Provide the (X, Y) coordinate of the cell's center where the given text is located.  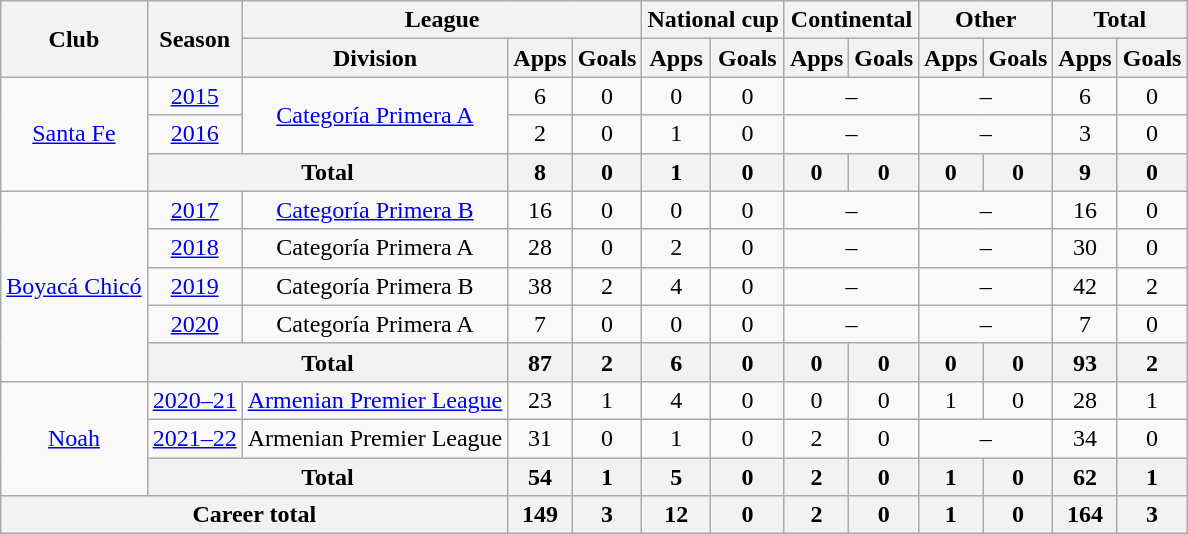
Other (986, 20)
54 (540, 477)
2017 (194, 210)
2019 (194, 286)
93 (1085, 362)
2020 (194, 324)
5 (676, 477)
Continental (851, 20)
149 (540, 515)
National cup (713, 20)
62 (1085, 477)
31 (540, 438)
2016 (194, 134)
34 (1085, 438)
38 (540, 286)
2018 (194, 248)
23 (540, 400)
164 (1085, 515)
42 (1085, 286)
Boyacá Chicó (74, 286)
2015 (194, 96)
League (442, 20)
2021–22 (194, 438)
87 (540, 362)
Division (375, 58)
Season (194, 39)
Santa Fe (74, 134)
12 (676, 515)
9 (1085, 172)
Noah (74, 438)
Club (74, 39)
30 (1085, 248)
8 (540, 172)
Career total (254, 515)
2020–21 (194, 400)
